Locate the cell with the specified text and output its (x, y) center coordinate. 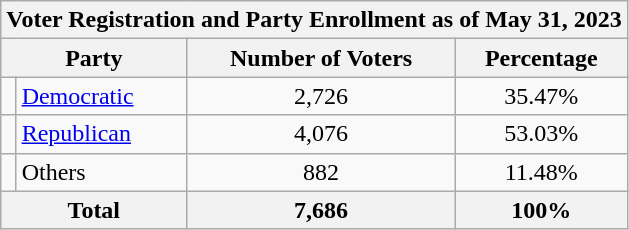
Party (94, 58)
Number of Voters (321, 58)
4,076 (321, 134)
882 (321, 172)
Republican (102, 134)
100% (541, 210)
11.48% (541, 172)
2,726 (321, 96)
Democratic (102, 96)
35.47% (541, 96)
7,686 (321, 210)
Percentage (541, 58)
Total (94, 210)
Voter Registration and Party Enrollment as of May 31, 2023 (314, 20)
53.03% (541, 134)
Others (102, 172)
